Pinpoint the cell where the given text exists, returning its [x, y] midpoint coordinate. 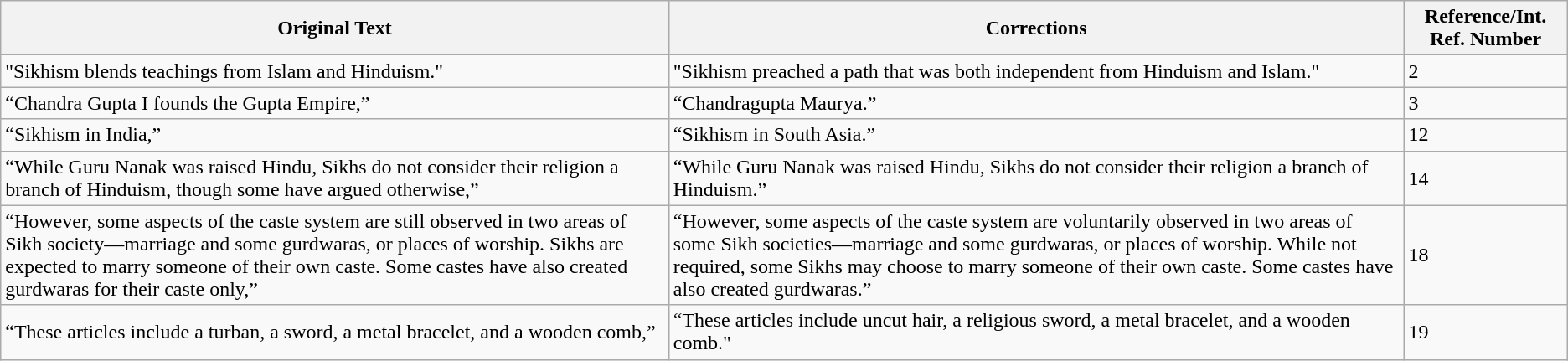
“While Guru Nanak was raised Hindu, Sikhs do not consider their religion a branch of Hinduism.” [1036, 178]
18 [1486, 255]
Original Text [335, 28]
“These articles include a turban, a sword, a metal bracelet, and a wooden comb,” [335, 332]
Corrections [1036, 28]
"Sikhism blends teachings from Islam and Hinduism." [335, 71]
“Sikhism in India,” [335, 135]
19 [1486, 332]
“Chandragupta Maurya.” [1036, 103]
“While Guru Nanak was raised Hindu, Sikhs do not consider their religion a branch of Hinduism, though some have argued otherwise,” [335, 178]
3 [1486, 103]
“These articles include uncut hair, a religious sword, a metal bracelet, and a wooden comb." [1036, 332]
“Sikhism in South Asia.” [1036, 135]
12 [1486, 135]
"Sikhism preached a path that was both independent from Hinduism and Islam." [1036, 71]
“Chandra Gupta I founds the Gupta Empire,” [335, 103]
Reference/Int. Ref. Number [1486, 28]
14 [1486, 178]
2 [1486, 71]
